Locate the cell with the specified text and output its [x, y] center coordinate. 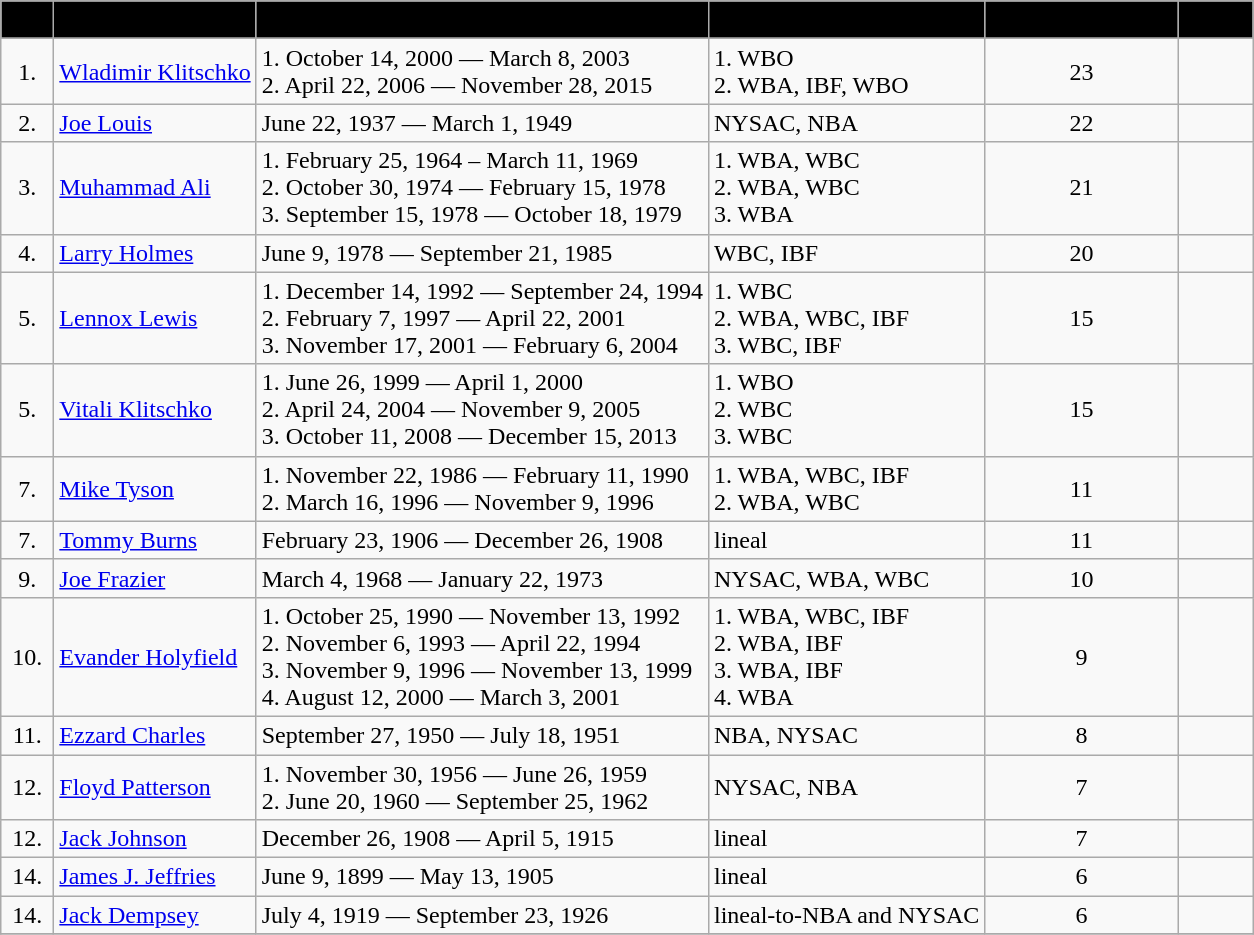
NBA, NYSAC [846, 735]
1. June 26, 1999 — April 1, 20002. April 24, 2004 — November 9, 20053. October 11, 2008 — December 15, 2013 [482, 410]
9. [28, 578]
Name [155, 20]
Jack Dempsey [155, 915]
1. October 14, 2000 — March 8, 20032. April 22, 2006 — November 28, 2015 [482, 72]
Tommy Burns [155, 540]
1. February 25, 1964 – March 11, 19692. October 30, 1974 — February 15, 19783. September 15, 1978 — October 18, 1979 [482, 188]
Mike Tyson [155, 488]
1. WBA, WBC, IBF2. WBA, WBC [846, 488]
Jack Johnson [155, 839]
22 [1082, 123]
December 26, 1908 — April 5, 1915 [482, 839]
9 [1082, 656]
September 27, 1950 — July 18, 1951 [482, 735]
Lennox Lewis [155, 318]
James J. Jeffries [155, 877]
Floyd Patterson [155, 786]
February 23, 1906 — December 26, 1908 [482, 540]
Fights [1216, 20]
June 9, 1978 — September 21, 1985 [482, 253]
March 4, 1968 — January 22, 1973 [482, 578]
Beaten opponents [1082, 20]
Wladimir Klitschko [155, 72]
1. WBO2. WBA, IBF, WBO [846, 72]
Pos. [28, 20]
1. November 30, 1956 — June 26, 19592. June 20, 1960 — September 25, 1962 [482, 786]
1. WBC2. WBA, WBC, IBF3. WBC, IBF [846, 318]
Larry Holmes [155, 253]
1. WBA, WBC2. WBA, WBC3. WBA [846, 188]
Vitali Klitschko [155, 410]
3. [28, 188]
11. [28, 735]
Recognition [846, 20]
WBC, IBF [846, 253]
Joe Frazier [155, 578]
Evander Holyfield [155, 656]
Ezzard Charles [155, 735]
lineal-to-NBA and NYSAC [846, 915]
1. WBO2. WBC3. WBC [846, 410]
July 4, 1919 — September 23, 1926 [482, 915]
21 [1082, 188]
10. [28, 656]
1. December 14, 1992 — September 24, 19942. February 7, 1997 — April 22, 20013. November 17, 2001 — February 6, 2004 [482, 318]
Joe Louis [155, 123]
4. [28, 253]
June 9, 1899 — May 13, 1905 [482, 877]
1. November 22, 1986 — February 11, 19902. March 16, 1996 — November 9, 1996 [482, 488]
Muhammad Ali [155, 188]
1. October 25, 1990 — November 13, 19922. November 6, 1993 — April 22, 19943. November 9, 1996 — November 13, 19994. August 12, 2000 — March 3, 2001 [482, 656]
1. WBA, WBC, IBF2. WBA, IBF3. WBA, IBF4. WBA [846, 656]
23 [1082, 72]
10 [1082, 578]
8 [1082, 735]
1. [28, 72]
NYSAC, WBA, WBC [846, 578]
Reign began-ended [482, 20]
2. [28, 123]
20 [1082, 253]
June 22, 1937 — March 1, 1949 [482, 123]
